Provide the [X, Y] coordinate of the cell's center where the given text is located.  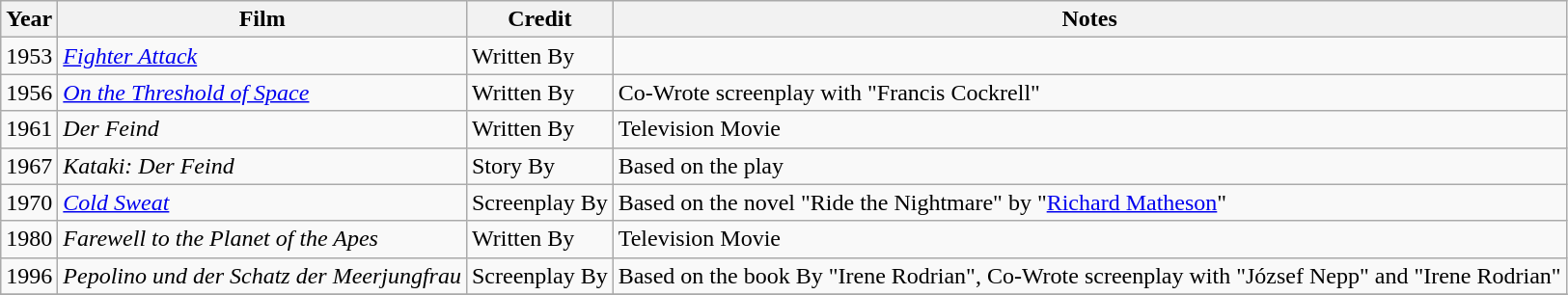
1956 [29, 93]
1953 [29, 56]
1961 [29, 129]
Kataki: Der Feind [262, 166]
Based on the play [1089, 166]
Cold Sweat [262, 202]
Film [262, 19]
Pepolino und der Schatz der Meerjungfrau [262, 276]
Based on the novel "Ride the Nightmare" by "Richard Matheson" [1089, 202]
On the Threshold of Space [262, 93]
1980 [29, 239]
1996 [29, 276]
Fighter Attack [262, 56]
1967 [29, 166]
Notes [1089, 19]
Farewell to the Planet of the Apes [262, 239]
Story By [539, 166]
Year [29, 19]
Der Feind [262, 129]
Co-Wrote screenplay with "Francis Cockrell" [1089, 93]
Based on the book By "Irene Rodrian", Co-Wrote screenplay with "József Nepp" and "Irene Rodrian" [1089, 276]
Credit [539, 19]
1970 [29, 202]
